Identify which cell holds the provided text, then report its (x, y) central coordinate. 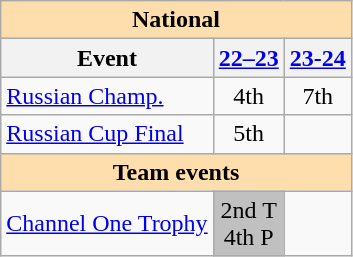
Channel One Trophy (107, 224)
4th (248, 96)
National (176, 20)
Event (107, 58)
5th (248, 134)
Russian Cup Final (107, 134)
22–23 (248, 58)
23-24 (318, 58)
2nd T 4th P (248, 224)
7th (318, 96)
Russian Champ. (107, 96)
Team events (176, 172)
